Scan for the cell matching the given text and deliver its (X, Y) coordinate at center. 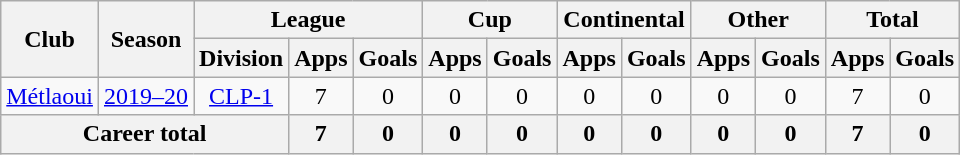
2019–20 (146, 96)
Division (242, 58)
Club (50, 39)
Other (758, 20)
Total (892, 20)
CLP-1 (242, 96)
Continental (624, 20)
Cup (490, 20)
League (308, 20)
Métlaoui (50, 96)
Season (146, 39)
Career total (145, 134)
